From the cell containing the given text, extract its center point as (x, y) coordinate. 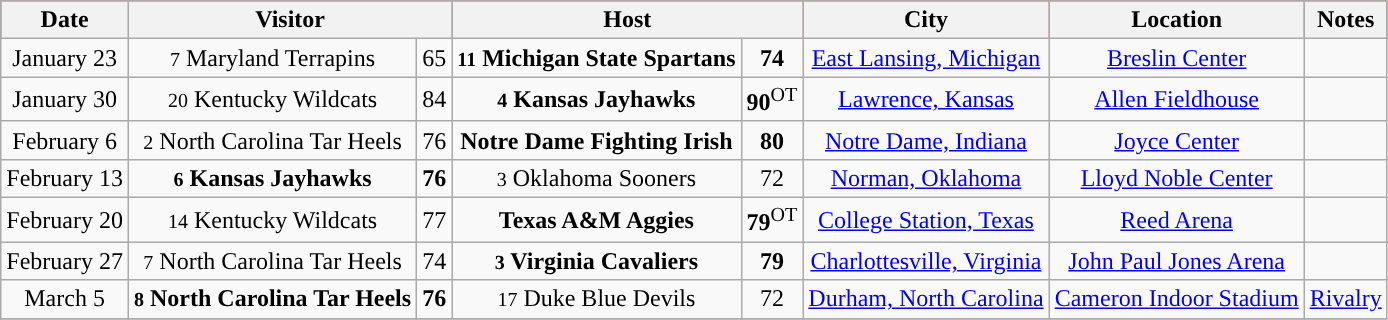
Joyce Center (1176, 140)
Charlottesville, Virginia (926, 261)
7 North Carolina Tar Heels (272, 261)
Breslin Center (1176, 58)
Location (1176, 20)
February 20 (65, 220)
January 23 (65, 58)
Notes (1346, 20)
February 13 (65, 178)
City (926, 20)
College Station, Texas (926, 220)
March 5 (65, 299)
Visitor (290, 20)
6 Kansas Jayhawks (272, 178)
January 30 (65, 100)
East Lansing, Michigan (926, 58)
84 (434, 100)
90OT (772, 100)
Durham, North Carolina (926, 299)
65 (434, 58)
2 North Carolina Tar Heels (272, 140)
February 27 (65, 261)
3 Virginia Cavaliers (596, 261)
John Paul Jones Arena (1176, 261)
80 (772, 140)
8 North Carolina Tar Heels (272, 299)
7 Maryland Terrapins (272, 58)
Host (628, 20)
17 Duke Blue Devils (596, 299)
Allen Fieldhouse (1176, 100)
3 Oklahoma Sooners (596, 178)
Notre Dame, Indiana (926, 140)
20 Kentucky Wildcats (272, 100)
February 6 (65, 140)
Date (65, 20)
Reed Arena (1176, 220)
Rivalry (1346, 299)
4 Kansas Jayhawks (596, 100)
Norman, Oklahoma (926, 178)
79 (772, 261)
11 Michigan State Spartans (596, 58)
Cameron Indoor Stadium (1176, 299)
Lloyd Noble Center (1176, 178)
79OT (772, 220)
Texas A&M Aggies (596, 220)
14 Kentucky Wildcats (272, 220)
Lawrence, Kansas (926, 100)
Notre Dame Fighting Irish (596, 140)
77 (434, 220)
